Provide the [x, y] coordinate of the cell's center where the given text is located.  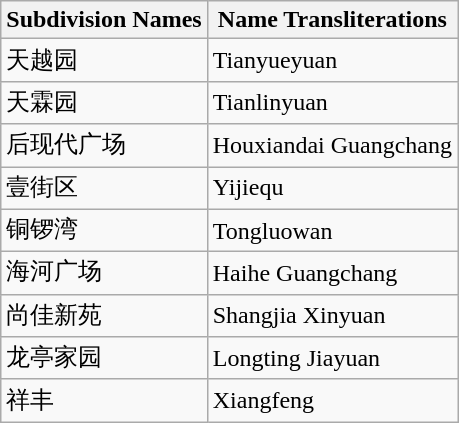
Haihe Guangchang [332, 274]
天霖园 [104, 102]
Shangjia Xinyuan [332, 316]
Tongluowan [332, 230]
Xiangfeng [332, 400]
Houxiandai Guangchang [332, 146]
尚佳新苑 [104, 316]
Yijiequ [332, 188]
Tianyueyuan [332, 60]
后现代广场 [104, 146]
Name Transliterations [332, 20]
龙亭家园 [104, 358]
壹街区 [104, 188]
祥丰 [104, 400]
铜锣湾 [104, 230]
Longting Jiayuan [332, 358]
天越园 [104, 60]
海河广场 [104, 274]
Subdivision Names [104, 20]
Tianlinyuan [332, 102]
